Return the (X, Y) coordinate for the center point of the cell that contains the specified text.  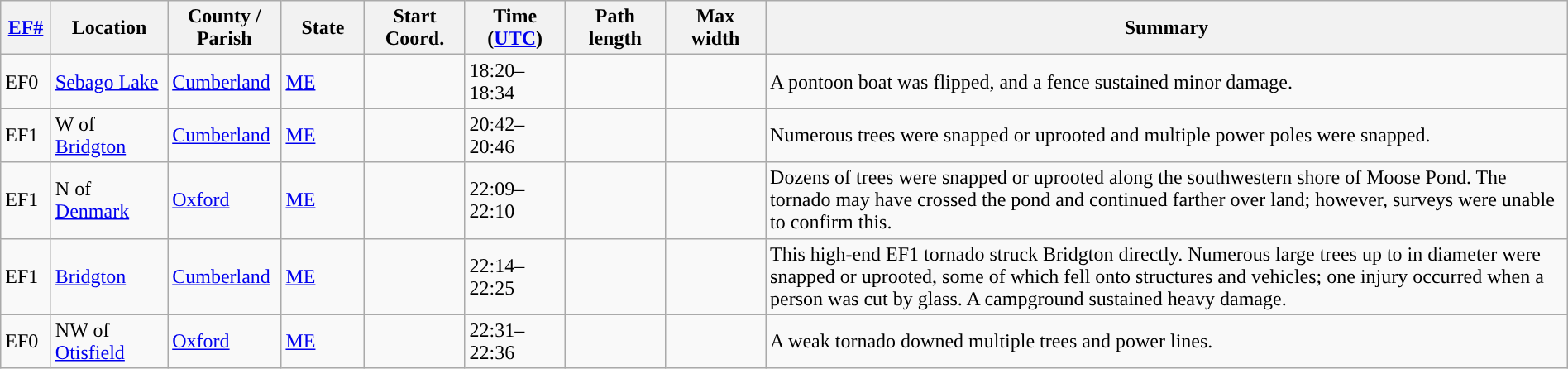
A weak tornado downed multiple trees and power lines. (1167, 341)
W of Bridgton (109, 136)
Numerous trees were snapped or uprooted and multiple power poles were snapped. (1167, 136)
Bridgton (109, 276)
Time (UTC) (514, 28)
Start Coord. (415, 28)
EF# (26, 28)
22:09–22:10 (514, 200)
N of Denmark (109, 200)
A pontoon boat was flipped, and a fence sustained minor damage. (1167, 81)
22:31–22:36 (514, 341)
State (323, 28)
Max width (715, 28)
Path length (615, 28)
Sebago Lake (109, 81)
22:14–22:25 (514, 276)
County / Parish (225, 28)
NW of Otisfield (109, 341)
Summary (1167, 28)
Location (109, 28)
18:20–18:34 (514, 81)
20:42–20:46 (514, 136)
